Locate the cell with the specified text and output its [X, Y] center coordinate. 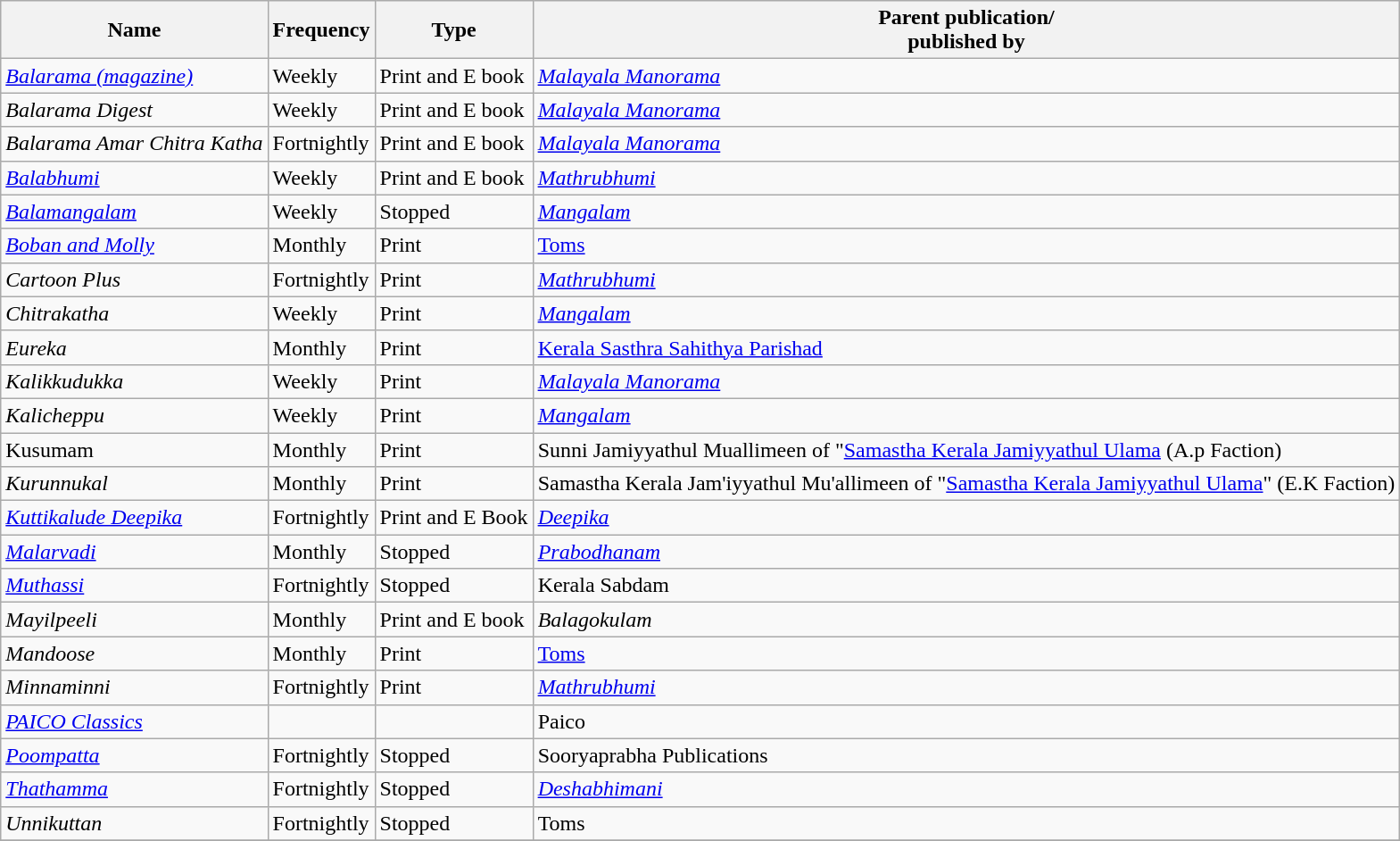
Muthassi [134, 586]
Malarvadi [134, 552]
Mandoose [134, 654]
Kurunnukal [134, 484]
Boban and Molly [134, 246]
Print and E Book [453, 518]
Eureka [134, 347]
Mayilpeeli [134, 620]
Sunni Jamiyyathul Muallimeen of "Samastha Kerala Jamiyyathul Ulama (A.p Faction) [966, 449]
Prabodhanam [966, 552]
Deepika [966, 518]
Minnaminni [134, 687]
Frequency [321, 30]
Balarama Digest [134, 110]
Kalicheppu [134, 415]
Balarama (magazine) [134, 76]
Type [453, 30]
Kerala Sasthra Sahithya Parishad [966, 347]
Kalikkudukka [134, 381]
Poompatta [134, 755]
Samastha Kerala Jam'iyyathul Mu'allimeen of "Samastha Kerala Jamiyyathul Ulama" (E.K Faction) [966, 484]
Balamangalam [134, 212]
Balarama Amar Chitra Katha [134, 144]
Sooryaprabha Publications [966, 755]
Name [134, 30]
Deshabhimani [966, 789]
Balabhumi [134, 178]
Kerala Sabdam [966, 586]
PAICO Classics [134, 721]
Chitrakatha [134, 313]
Cartoon Plus [134, 279]
Kuttikalude Deepika [134, 518]
Kusumam [134, 449]
Unnikuttan [134, 823]
Paico [966, 721]
Parent publication/published by [966, 30]
Balagokulam [966, 620]
Thathamma [134, 789]
